Detect which cell encompasses the target text, then output its [x, y] center coordinate. 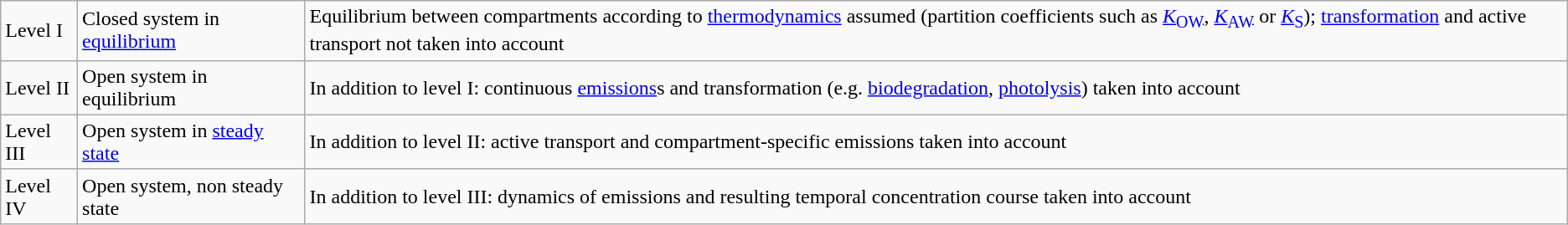
In addition to level III: dynamics of emissions and resulting temporal concentration course taken into account [936, 196]
Level II [39, 87]
Open system in steady state [191, 142]
Level III [39, 142]
Level IV [39, 196]
Level I [39, 30]
Open system in equilibrium [191, 87]
In addition to level I: continuous emissionss and transformation (e.g. biodegradation, photolysis) taken into account [936, 87]
Closed system in equilibrium [191, 30]
In addition to level II: active transport and compartment-specific emissions taken into account [936, 142]
Open system, non steady state [191, 196]
